Return the (X, Y) coordinate for the center point of the cell that contains the specified text.  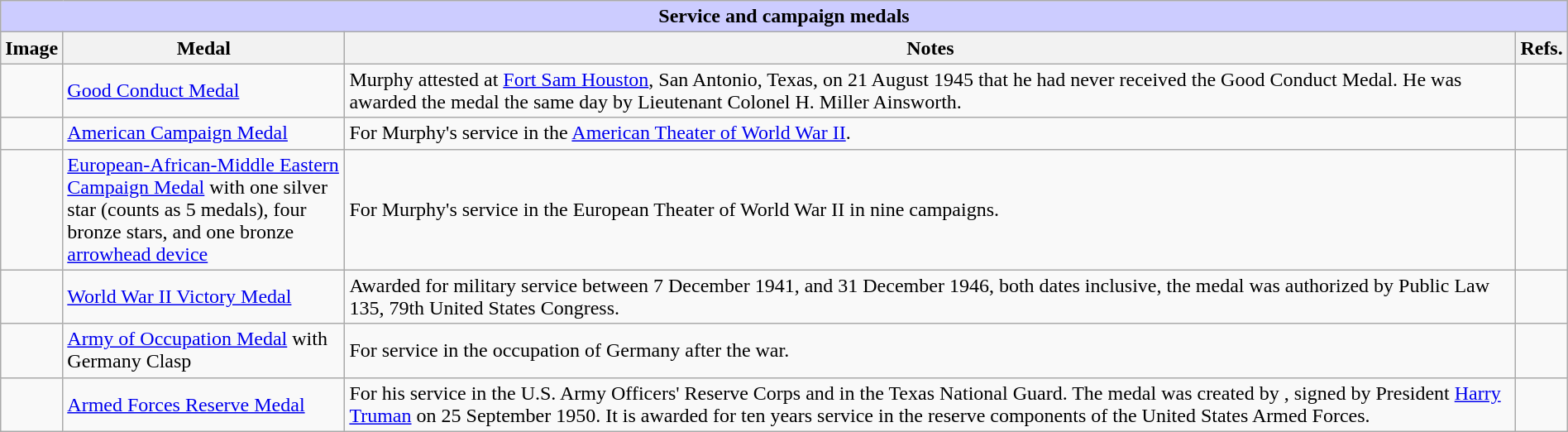
Medal (203, 48)
For service in the occupation of Germany after the war. (930, 351)
For Murphy's service in the European Theater of World War II in nine campaigns. (930, 209)
Refs. (1542, 48)
Image (31, 48)
World War II Victory Medal (203, 296)
Good Conduct Medal (203, 91)
Army of Occupation Medal with Germany Clasp (203, 351)
Notes (930, 48)
Armed Forces Reserve Medal (203, 404)
For Murphy's service in the American Theater of World War II. (930, 133)
American Campaign Medal (203, 133)
European-African-Middle Eastern Campaign Medal with one silver star (counts as 5 medals), four bronze stars, and one bronze arrowhead device (203, 209)
Service and campaign medals (784, 17)
